Return [X, Y] of the center of cell containing provided text 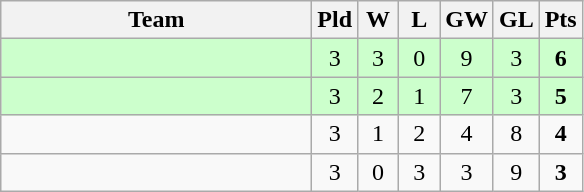
Pts [560, 20]
Pld [335, 20]
L [420, 20]
6 [560, 58]
7 [467, 96]
GW [467, 20]
8 [516, 134]
GL [516, 20]
Team [156, 20]
5 [560, 96]
W [378, 20]
